For the text-containing cell, return its midpoint in (x, y) coordinate format. 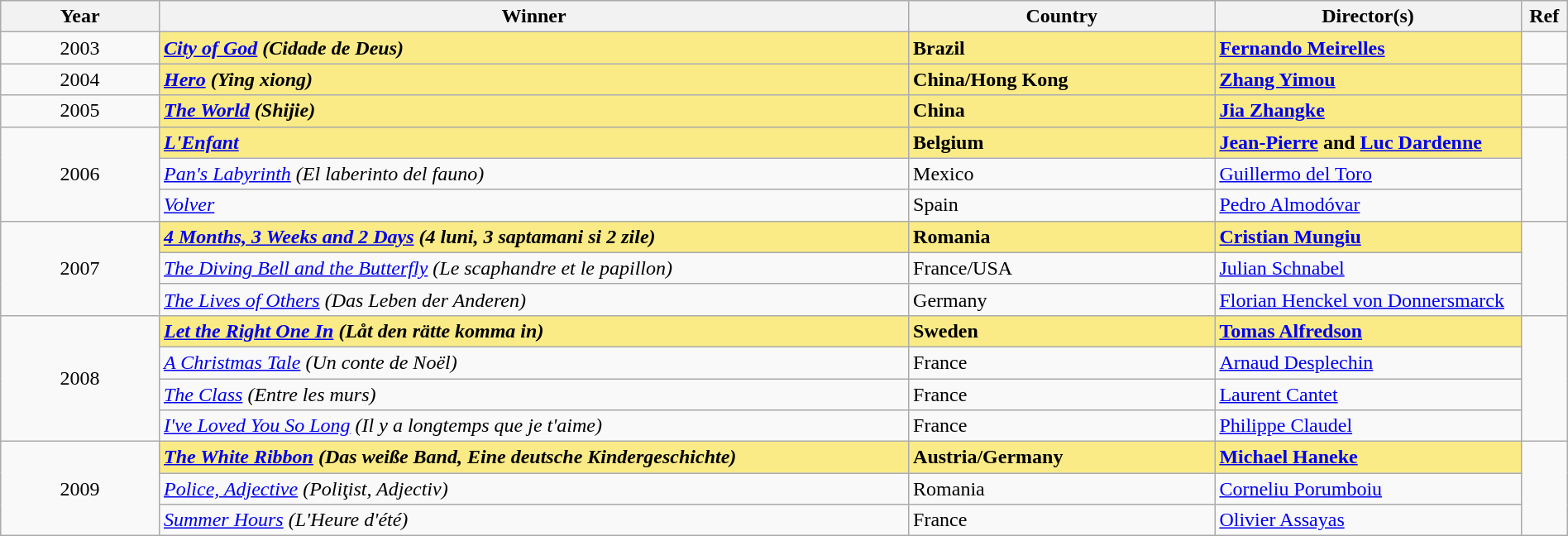
2009 (80, 489)
Winner (533, 17)
Austria/Germany (1062, 457)
2008 (80, 378)
2007 (80, 268)
Cristian Mungiu (1368, 237)
L'Enfant (533, 142)
China/Hong Kong (1062, 79)
Germany (1062, 299)
The White Ribbon (Das weiße Band, Eine deutsche Kindergeschichte) (533, 457)
Hero (Ying xiong) (533, 79)
Let the Right One In (Låt den rätte komma in) (533, 331)
Volver (533, 205)
China (1062, 111)
Mexico (1062, 174)
Summer Hours (L'Heure d'été) (533, 520)
Jean-Pierre and Luc Dardenne (1368, 142)
A Christmas Tale (Un conte de Noël) (533, 362)
Pan's Labyrinth (El laberinto del fauno) (533, 174)
Pedro Almodóvar (1368, 205)
Corneliu Porumboiu (1368, 489)
Olivier Assayas (1368, 520)
Tomas Alfredson (1368, 331)
Laurent Cantet (1368, 395)
Year (80, 17)
The Class (Entre les murs) (533, 395)
France/USA (1062, 268)
Sweden (1062, 331)
Police, Adjective (Poliţist, Adjectiv) (533, 489)
Zhang Yimou (1368, 79)
2006 (80, 174)
Belgium (1062, 142)
Arnaud Desplechin (1368, 362)
The Diving Bell and the Butterfly (Le scaphandre et le papillon) (533, 268)
2005 (80, 111)
Florian Henckel von Donnersmarck (1368, 299)
Guillermo del Toro (1368, 174)
Spain (1062, 205)
The Lives of Others (Das Leben der Anderen) (533, 299)
The World (Shijie) (533, 111)
Ref (1544, 17)
2004 (80, 79)
I've Loved You So Long (Il y a longtemps que je t'aime) (533, 426)
4 Months, 3 Weeks and 2 Days (4 luni, 3 saptamani si 2 zile) (533, 237)
Fernando Meirelles (1368, 48)
Philippe Claudel (1368, 426)
Brazil (1062, 48)
Julian Schnabel (1368, 268)
Jia Zhangke (1368, 111)
Director(s) (1368, 17)
Michael Haneke (1368, 457)
City of God (Cidade de Deus) (533, 48)
2003 (80, 48)
Country (1062, 17)
